Provide the (x, y) coordinate of the cell's center where the given text is located.  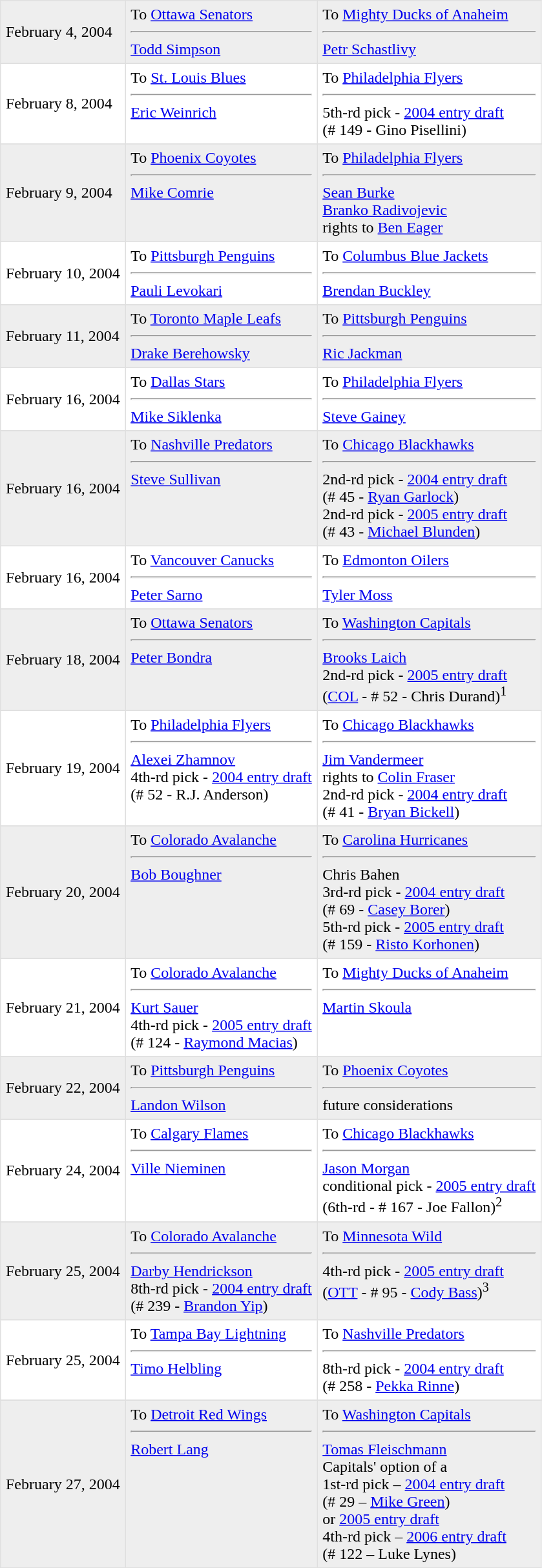
February 4, 2004 (63, 32)
To Washington CapitalsBrooks Laich2nd-rd pick - 2005 entry draft(COL - # 52 - Chris Durand)1 (429, 660)
To Dallas StarsMike Siklenka (221, 399)
February 22, 2004 (63, 1088)
To Mighty Ducks of AnaheimMartin Skoula (429, 1008)
February 27, 2004 (63, 1484)
To Pittsburgh PenguinsPauli Levokari (221, 273)
To Chicago Blackhawks2nd-rd pick - 2004 entry draft(# 45 - Ryan Garlock)2nd-rd pick - 2005 entry draft(# 43 - Michael Blunden) (429, 488)
To Ottawa SenatorsTodd Simpson (221, 32)
February 21, 2004 (63, 1008)
To Colorado AvalancheDarby Hendrickson8th-rd pick - 2004 entry draft(# 239 - Brandon Yip) (221, 1271)
To Nashville Predators8th-rd pick - 2004 entry draft(# 258 - Pekka Rinne) (429, 1359)
To Pittsburgh PenguinsRic Jackman (429, 336)
To Vancouver CanucksPeter Sarno (221, 577)
February 24, 2004 (63, 1171)
To Minnesota Wild4th-rd pick - 2005 entry draft(OTT - # 95 - Cody Bass)3 (429, 1271)
February 8, 2004 (63, 103)
February 11, 2004 (63, 336)
To Nashville PredatorsSteve Sullivan (221, 488)
February 18, 2004 (63, 660)
To Philadelphia Flyers5th-rd pick - 2004 entry draft(# 149 - Gino Pisellini) (429, 103)
To Colorado AvalancheBob Boughner (221, 892)
To Phoenix CoyotesMike Comrie (221, 193)
To Columbus Blue JacketsBrendan Buckley (429, 273)
To Toronto Maple LeafsDrake Berehowsky (221, 336)
To Mighty Ducks of AnaheimPetr Schastlivy (429, 32)
To Ottawa SenatorsPeter Bondra (221, 660)
To Calgary FlamesVille Nieminen (221, 1171)
To Carolina HurricanesChris Bahen3rd-rd pick - 2004 entry draft(# 69 - Casey Borer)5th-rd pick - 2005 entry draft(# 159 - Risto Korhonen) (429, 892)
To Philadelphia FlyersSean BurkeBranko Radivojevicrights to Ben Eager (429, 193)
February 19, 2004 (63, 769)
To Pittsburgh PenguinsLandon Wilson (221, 1088)
To Chicago BlackhawksJason Morganconditional pick - 2005 entry draft(6th-rd - # 167 - Joe Fallon)2 (429, 1171)
To Detroit Red WingsRobert Lang (221, 1484)
To Tampa Bay LightningTimo Helbling (221, 1359)
To Chicago BlackhawksJim Vandermeerrights to Colin Fraser2nd-rd pick - 2004 entry draft(# 41 - Bryan Bickell) (429, 769)
To Colorado AvalancheKurt Sauer4th-rd pick - 2005 entry draft(# 124 - Raymond Macias) (221, 1008)
To Philadelphia FlyersSteve Gainey (429, 399)
February 9, 2004 (63, 193)
To Philadelphia FlyersAlexei Zhamnov4th-rd pick - 2004 entry draft(# 52 - R.J. Anderson) (221, 769)
To Phoenix Coyotesfuture considerations (429, 1088)
February 10, 2004 (63, 273)
February 20, 2004 (63, 892)
To Edmonton OilersTyler Moss (429, 577)
To St. Louis BluesEric Weinrich (221, 103)
